Provide the (x, y) coordinate of the cell's center where the given text is located.  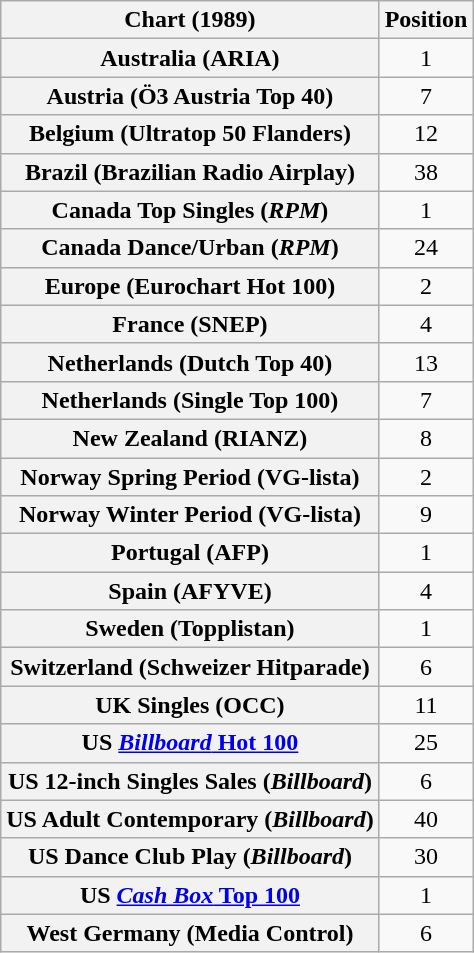
US Billboard Hot 100 (190, 743)
US Dance Club Play (Billboard) (190, 857)
Chart (1989) (190, 20)
24 (426, 248)
Netherlands (Dutch Top 40) (190, 362)
13 (426, 362)
Position (426, 20)
40 (426, 819)
12 (426, 134)
UK Singles (OCC) (190, 705)
US Cash Box Top 100 (190, 895)
US Adult Contemporary (Billboard) (190, 819)
Switzerland (Schweizer Hitparade) (190, 667)
Canada Dance/Urban (RPM) (190, 248)
Canada Top Singles (RPM) (190, 210)
8 (426, 438)
9 (426, 515)
West Germany (Media Control) (190, 933)
Norway Spring Period (VG-lista) (190, 477)
Sweden (Topplistan) (190, 629)
Portugal (AFP) (190, 553)
30 (426, 857)
Brazil (Brazilian Radio Airplay) (190, 172)
Belgium (Ultratop 50 Flanders) (190, 134)
Netherlands (Single Top 100) (190, 400)
Norway Winter Period (VG-lista) (190, 515)
38 (426, 172)
US 12-inch Singles Sales (Billboard) (190, 781)
Europe (Eurochart Hot 100) (190, 286)
New Zealand (RIANZ) (190, 438)
France (SNEP) (190, 324)
11 (426, 705)
Australia (ARIA) (190, 58)
25 (426, 743)
Austria (Ö3 Austria Top 40) (190, 96)
Spain (AFYVE) (190, 591)
